Identify which cell holds the provided text, then report its [X, Y] central coordinate. 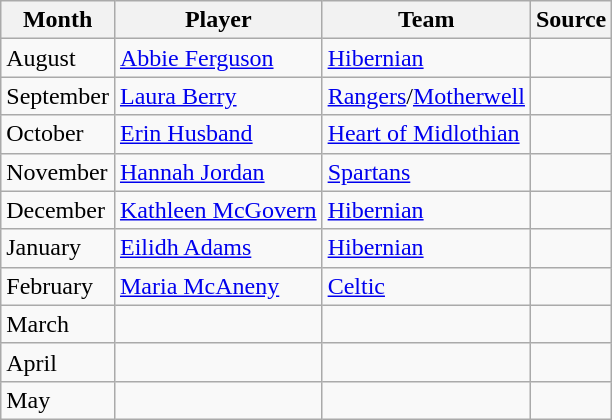
Source [570, 20]
October [58, 134]
Heart of Midlothian [426, 134]
Hannah Jordan [218, 172]
February [58, 286]
Eilidh Adams [218, 248]
Maria McAneny [218, 286]
March [58, 324]
August [58, 58]
Rangers/Motherwell [426, 96]
Team [426, 20]
April [58, 362]
Kathleen McGovern [218, 210]
Erin Husband [218, 134]
Laura Berry [218, 96]
Month [58, 20]
December [58, 210]
November [58, 172]
May [58, 400]
January [58, 248]
Abbie Ferguson [218, 58]
Spartans [426, 172]
Player [218, 20]
September [58, 96]
Celtic [426, 286]
